Provide the [x, y] coordinate of the cell's center where the given text is located.  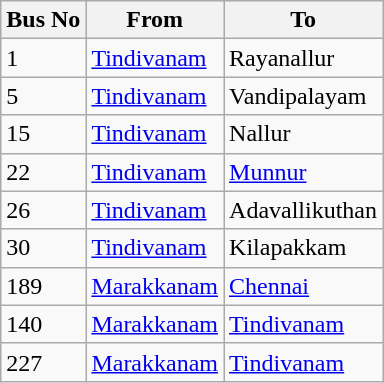
Chennai [304, 286]
Nallur [304, 134]
Adavallikuthan [304, 210]
Bus No [44, 20]
Munnur [304, 172]
5 [44, 96]
30 [44, 248]
From [155, 20]
1 [44, 58]
26 [44, 210]
22 [44, 172]
15 [44, 134]
To [304, 20]
Vandipalayam [304, 96]
189 [44, 286]
227 [44, 362]
Kilapakkam [304, 248]
Rayanallur [304, 58]
140 [44, 324]
